From the cell containing the given text, extract its center point as (X, Y) coordinate. 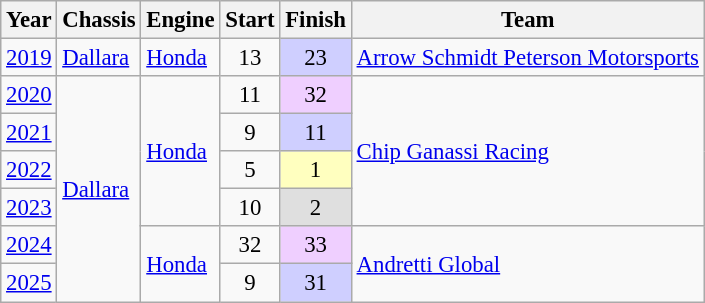
2021 (29, 133)
33 (316, 245)
Engine (180, 20)
23 (316, 58)
1 (316, 170)
Chip Ganassi Racing (528, 151)
2 (316, 208)
13 (250, 58)
2024 (29, 245)
10 (250, 208)
31 (316, 283)
Chassis (99, 20)
2022 (29, 170)
2019 (29, 58)
Start (250, 20)
2023 (29, 208)
Andretti Global (528, 264)
Arrow Schmidt Peterson Motorsports (528, 58)
Finish (316, 20)
Team (528, 20)
2020 (29, 95)
5 (250, 170)
2025 (29, 283)
Year (29, 20)
